For the text-containing cell, return its midpoint in [X, Y] coordinate format. 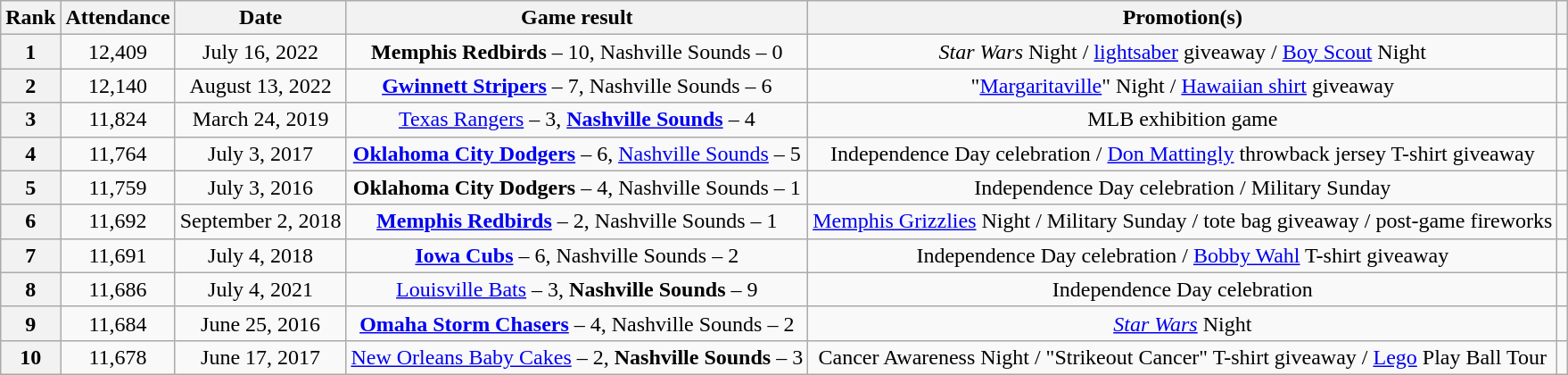
10 [30, 357]
June 17, 2017 [260, 357]
Memphis Redbirds – 10, Nashville Sounds – 0 [577, 52]
Game result [577, 18]
July 3, 2016 [260, 187]
3 [30, 120]
June 25, 2016 [260, 323]
Memphis Redbirds – 2, Nashville Sounds – 1 [577, 221]
Independence Day celebration / Military Sunday [1183, 187]
7 [30, 255]
"Margaritaville" Night / Hawaiian shirt giveaway [1183, 86]
Date [260, 18]
8 [30, 289]
July 16, 2022 [260, 52]
July 4, 2018 [260, 255]
Gwinnett Stripers – 7, Nashville Sounds – 6 [577, 86]
9 [30, 323]
July 3, 2017 [260, 154]
5 [30, 187]
11,686 [118, 289]
July 4, 2021 [260, 289]
11,824 [118, 120]
11,692 [118, 221]
Attendance [118, 18]
Star Wars Night [1183, 323]
Cancer Awareness Night / "Strikeout Cancer" T-shirt giveaway / Lego Play Ball Tour [1183, 357]
12,409 [118, 52]
Rank [30, 18]
6 [30, 221]
Promotion(s) [1183, 18]
Louisville Bats – 3, Nashville Sounds – 9 [577, 289]
11,678 [118, 357]
Omaha Storm Chasers – 4, Nashville Sounds – 2 [577, 323]
4 [30, 154]
Independence Day celebration / Bobby Wahl T-shirt giveaway [1183, 255]
March 24, 2019 [260, 120]
September 2, 2018 [260, 221]
1 [30, 52]
Memphis Grizzlies Night / Military Sunday / tote bag giveaway / post-game fireworks [1183, 221]
Independence Day celebration / Don Mattingly throwback jersey T-shirt giveaway [1183, 154]
Independence Day celebration [1183, 289]
New Orleans Baby Cakes – 2, Nashville Sounds – 3 [577, 357]
MLB exhibition game [1183, 120]
Texas Rangers – 3, Nashville Sounds – 4 [577, 120]
Iowa Cubs – 6, Nashville Sounds – 2 [577, 255]
11,759 [118, 187]
August 13, 2022 [260, 86]
11,691 [118, 255]
Star Wars Night / lightsaber giveaway / Boy Scout Night [1183, 52]
11,684 [118, 323]
Oklahoma City Dodgers – 4, Nashville Sounds – 1 [577, 187]
Oklahoma City Dodgers – 6, Nashville Sounds – 5 [577, 154]
2 [30, 86]
11,764 [118, 154]
12,140 [118, 86]
